Determine the [X, Y] coordinate at the center of the cell enclosing the given text.  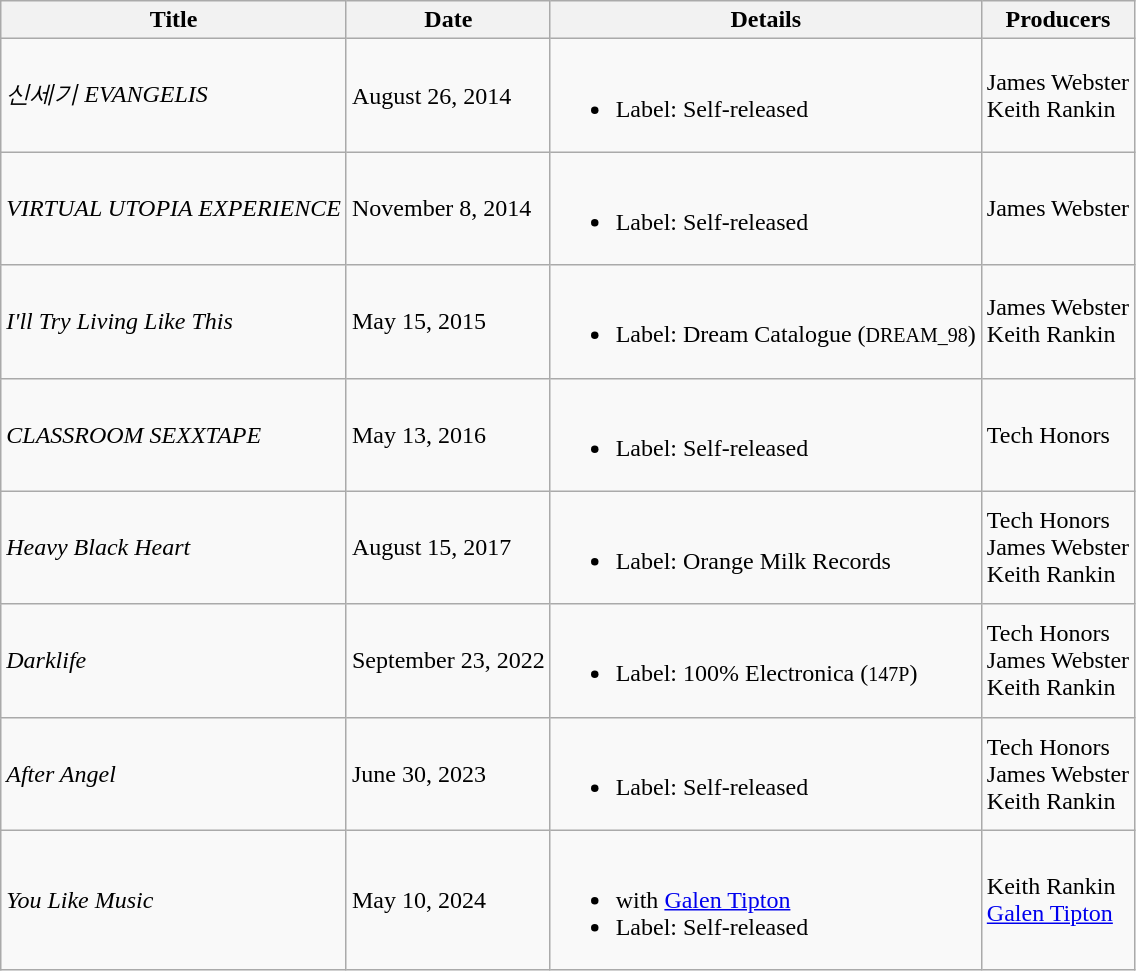
CLASSROOM SEXXTAPE [174, 434]
Darklife [174, 660]
Tech Honors [1058, 434]
You Like Music [174, 900]
After Angel [174, 774]
Details [766, 20]
Label: Orange Milk Records [766, 548]
September 23, 2022 [448, 660]
with Galen TiptonLabel: Self-released [766, 900]
I'll Try Living Like This [174, 322]
Heavy Black Heart [174, 548]
May 10, 2024 [448, 900]
June 30, 2023 [448, 774]
Label: 100% Electronica (147P) [766, 660]
August 15, 2017 [448, 548]
Label: Dream Catalogue (DREAM_98) [766, 322]
Producers [1058, 20]
Date [448, 20]
신세기 EVANGELIS [174, 96]
May 13, 2016 [448, 434]
November 8, 2014 [448, 208]
May 15, 2015 [448, 322]
Keith RankinGalen Tipton [1058, 900]
James Webster [1058, 208]
August 26, 2014 [448, 96]
VIRTUAL UTOPIA EXPERIENCE [174, 208]
Title [174, 20]
